Return the (X, Y) coordinate for the center point of the cell that contains the specified text.  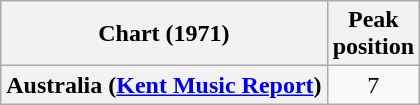
7 (373, 85)
Chart (1971) (164, 34)
Peakposition (373, 34)
Australia (Kent Music Report) (164, 85)
